From the cell containing the given text, extract its center point as (x, y) coordinate. 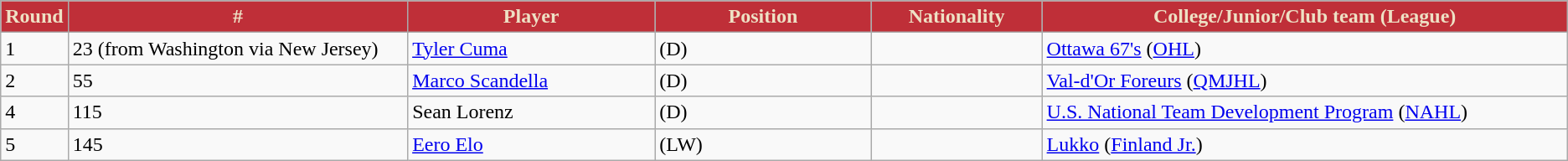
Ottawa 67's (OHL) (1305, 49)
4 (34, 112)
(LW) (763, 144)
23 (from Washington via New Jersey) (238, 49)
115 (238, 112)
55 (238, 80)
1 (34, 49)
Tyler Cuma (531, 49)
Nationality (957, 17)
Sean Lorenz (531, 112)
Player (531, 17)
Lukko (Finland Jr.) (1305, 144)
Position (763, 17)
College/Junior/Club team (League) (1305, 17)
145 (238, 144)
Val-d'Or Foreurs (QMJHL) (1305, 80)
U.S. National Team Development Program (NAHL) (1305, 112)
Eero Elo (531, 144)
# (238, 17)
2 (34, 80)
Marco Scandella (531, 80)
Round (34, 17)
5 (34, 144)
